Find where the given text appears and provide that cell's center as (x, y) coordinate. 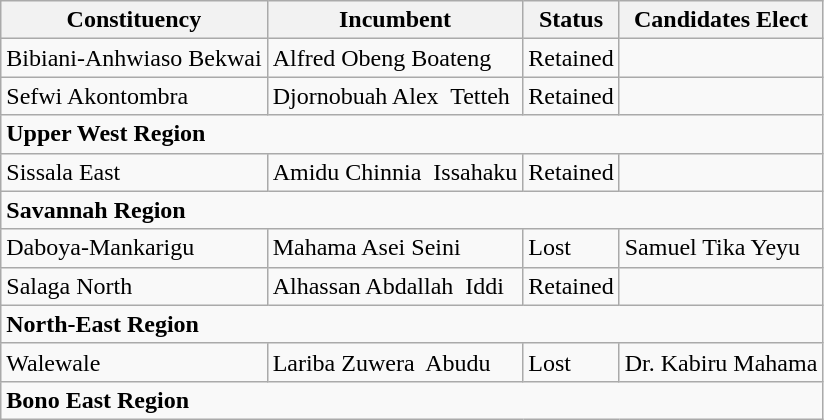
Status (571, 20)
Bibiani-Anhwiaso Bekwai (134, 58)
Upper West Region (412, 134)
Incumbent (395, 20)
Daboya-Mankarigu (134, 248)
Lariba Zuwera Abudu (395, 362)
Samuel Tika Yeyu (721, 248)
Amidu Chinnia Issahaku (395, 172)
Dr. Kabiru Mahama (721, 362)
Alhassan Abdallah Iddi (395, 286)
Alfred Obeng Boateng (395, 58)
Sissala East (134, 172)
Sefwi Akontombra (134, 96)
Savannah Region (412, 210)
Djornobuah Alex Tetteh (395, 96)
Walewale (134, 362)
Bono East Region (412, 400)
North-East Region (412, 324)
Mahama Asei Seini (395, 248)
Salaga North (134, 286)
Candidates Elect (721, 20)
Constituency (134, 20)
